Locate the cell with the specified text and output its [X, Y] center coordinate. 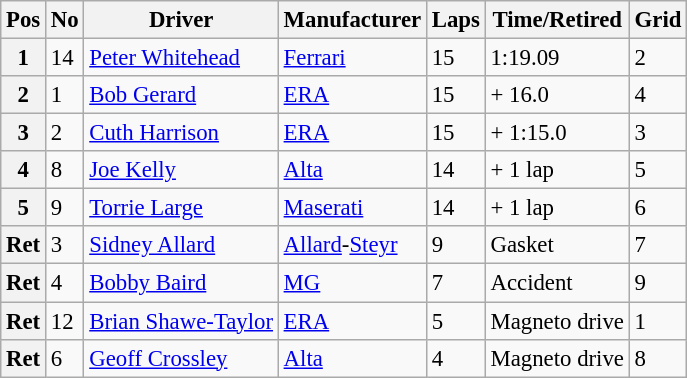
Geoff Crossley [181, 358]
Cuth Harrison [181, 133]
MG [352, 283]
Pos [24, 20]
Ferrari [352, 58]
Maserati [352, 208]
Driver [181, 20]
12 [65, 321]
Gasket [557, 245]
Peter Whitehead [181, 58]
Laps [456, 20]
Allard-Steyr [352, 245]
Joe Kelly [181, 170]
+ 16.0 [557, 95]
Time/Retired [557, 20]
Bob Gerard [181, 95]
Brian Shawe-Taylor [181, 321]
No [65, 20]
Sidney Allard [181, 245]
Grid [658, 20]
+ 1:15.0 [557, 133]
Manufacturer [352, 20]
Accident [557, 283]
Bobby Baird [181, 283]
Torrie Large [181, 208]
1:19.09 [557, 58]
